For the text-containing cell, return its midpoint in [x, y] coordinate format. 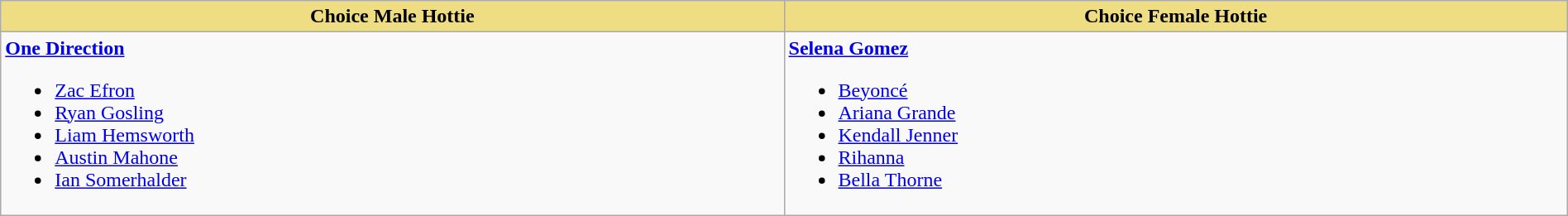
Selena GomezBeyoncéAriana GrandeKendall JennerRihannaBella Thorne [1176, 124]
Choice Male Hottie [392, 17]
One DirectionZac EfronRyan GoslingLiam HemsworthAustin MahoneIan Somerhalder [392, 124]
Choice Female Hottie [1176, 17]
